From the cell containing the given text, extract its center point as [x, y] coordinate. 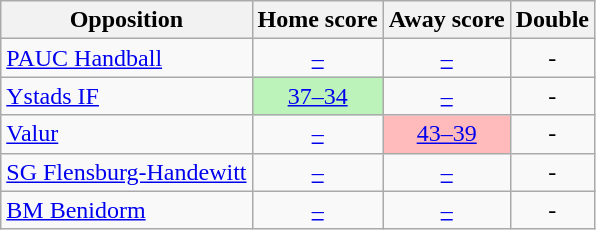
37–34 [318, 96]
PAUC Handball [126, 58]
Opposition [126, 20]
Valur [126, 134]
Home score [318, 20]
SG Flensburg-Handewitt [126, 172]
BM Benidorm [126, 210]
43–39 [446, 134]
Ystads IF [126, 96]
Double [552, 20]
Away score [446, 20]
